Determine the [X, Y] coordinate at the center of the cell enclosing the given text.  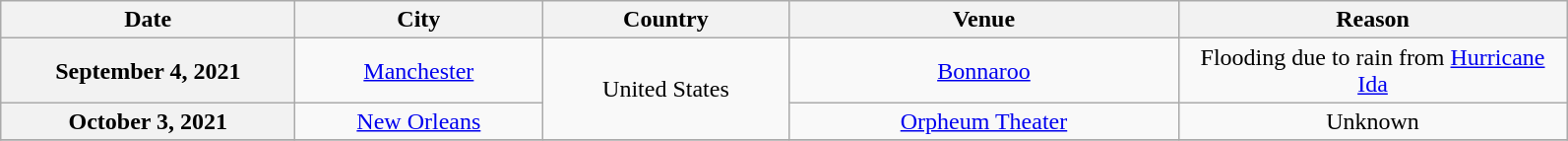
September 4, 2021 [148, 71]
Flooding due to rain from Hurricane Ida [1372, 71]
New Orleans [419, 121]
Venue [984, 20]
Reason [1372, 20]
United States [665, 89]
Bonnaroo [984, 71]
Manchester [419, 71]
October 3, 2021 [148, 121]
Orpheum Theater [984, 121]
Date [148, 20]
Country [665, 20]
Unknown [1372, 121]
City [419, 20]
